Provide the [x, y] coordinate of the cell's center where the given text is located.  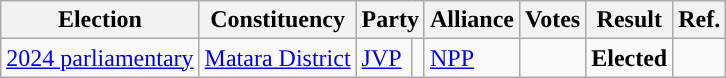
2024 parliamentary [100, 58]
Election [100, 20]
Party [390, 20]
JVP [384, 58]
Alliance [472, 20]
Ref. [700, 20]
Votes [553, 20]
NPP [472, 58]
Elected [630, 58]
Matara District [278, 58]
Constituency [278, 20]
Result [630, 20]
